Find where the given text appears and provide that cell's center as (x, y) coordinate. 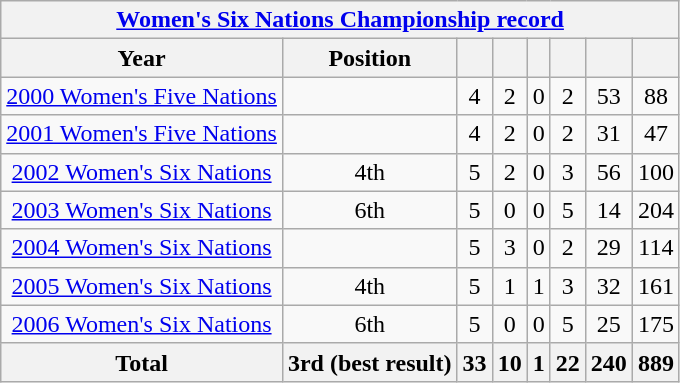
Women's Six Nations Championship record (340, 20)
889 (656, 362)
53 (608, 96)
100 (656, 172)
2002 Women's Six Nations (142, 172)
Position (370, 58)
240 (608, 362)
Total (142, 362)
14 (608, 210)
3rd (best result) (370, 362)
10 (510, 362)
2003 Women's Six Nations (142, 210)
29 (608, 248)
88 (656, 96)
56 (608, 172)
25 (608, 324)
114 (656, 248)
2006 Women's Six Nations (142, 324)
22 (568, 362)
2001 Women's Five Nations (142, 134)
2000 Women's Five Nations (142, 96)
32 (608, 286)
161 (656, 286)
33 (474, 362)
31 (608, 134)
204 (656, 210)
2005 Women's Six Nations (142, 286)
Year (142, 58)
175 (656, 324)
47 (656, 134)
2004 Women's Six Nations (142, 248)
